Provide the (x, y) coordinate of the cell's center where the given text is located.  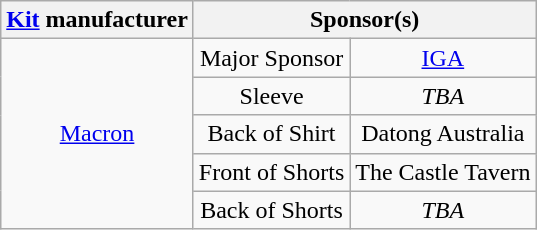
The Castle Tavern (443, 172)
Kit manufacturer (98, 20)
Major Sponsor (271, 58)
Front of Shorts (271, 172)
Back of Shirt (271, 134)
Datong Australia (443, 134)
Macron (98, 134)
Sleeve (271, 96)
Back of Shorts (271, 210)
IGA (443, 58)
Sponsor(s) (364, 20)
